Search for the cell housing the specified text and yield its (X, Y) center coordinate. 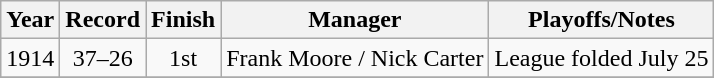
37–26 (103, 58)
Year (30, 20)
1914 (30, 58)
Finish (184, 20)
Playoffs/Notes (602, 20)
League folded July 25 (602, 58)
Record (103, 20)
1st (184, 58)
Manager (355, 20)
Frank Moore / Nick Carter (355, 58)
